Determine the (x, y) coordinate at the center of the cell enclosing the given text.  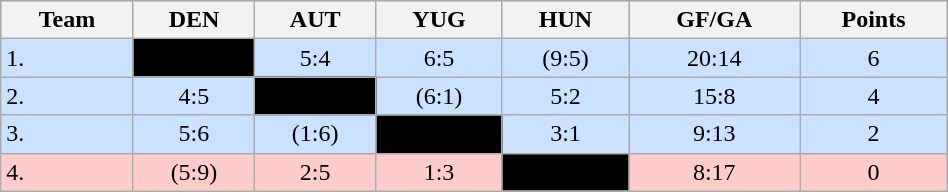
Points (874, 20)
6:5 (439, 58)
15:8 (714, 96)
3:1 (565, 134)
3. (68, 134)
(5:9) (194, 172)
Team (68, 20)
(1:6) (316, 134)
4. (68, 172)
5:6 (194, 134)
2 (874, 134)
(9:5) (565, 58)
HUN (565, 20)
4 (874, 96)
YUG (439, 20)
4:5 (194, 96)
(6:1) (439, 96)
0 (874, 172)
1:3 (439, 172)
2. (68, 96)
6 (874, 58)
20:14 (714, 58)
5:2 (565, 96)
AUT (316, 20)
9:13 (714, 134)
8:17 (714, 172)
GF/GA (714, 20)
5:4 (316, 58)
1. (68, 58)
DEN (194, 20)
2:5 (316, 172)
